Locate the cell with the specified text and output its (x, y) center coordinate. 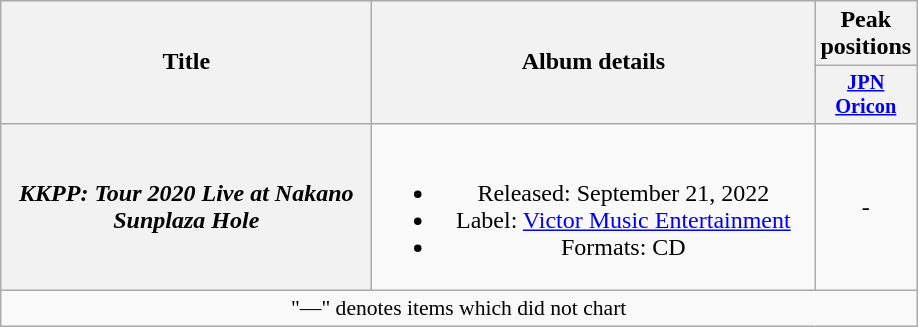
"—" denotes items which did not chart (459, 309)
KKPP: Tour 2020 Live at Nakano Sunplaza Hole (186, 206)
Released: September 21, 2022Label: Victor Music EntertainmentFormats: CD (594, 206)
Title (186, 62)
Peak positions (866, 34)
Album details (594, 62)
JPNOricon (866, 95)
- (866, 206)
